Scan for the cell matching the given text and deliver its (x, y) coordinate at center. 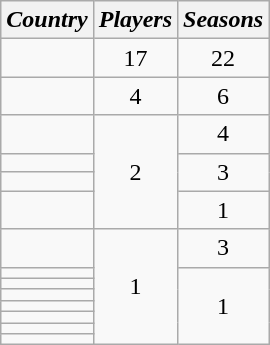
Players (135, 20)
2 (135, 172)
Country (47, 20)
Seasons (224, 20)
22 (224, 58)
6 (224, 96)
17 (135, 58)
